Pinpoint the cell where the given text exists, returning its [X, Y] midpoint coordinate. 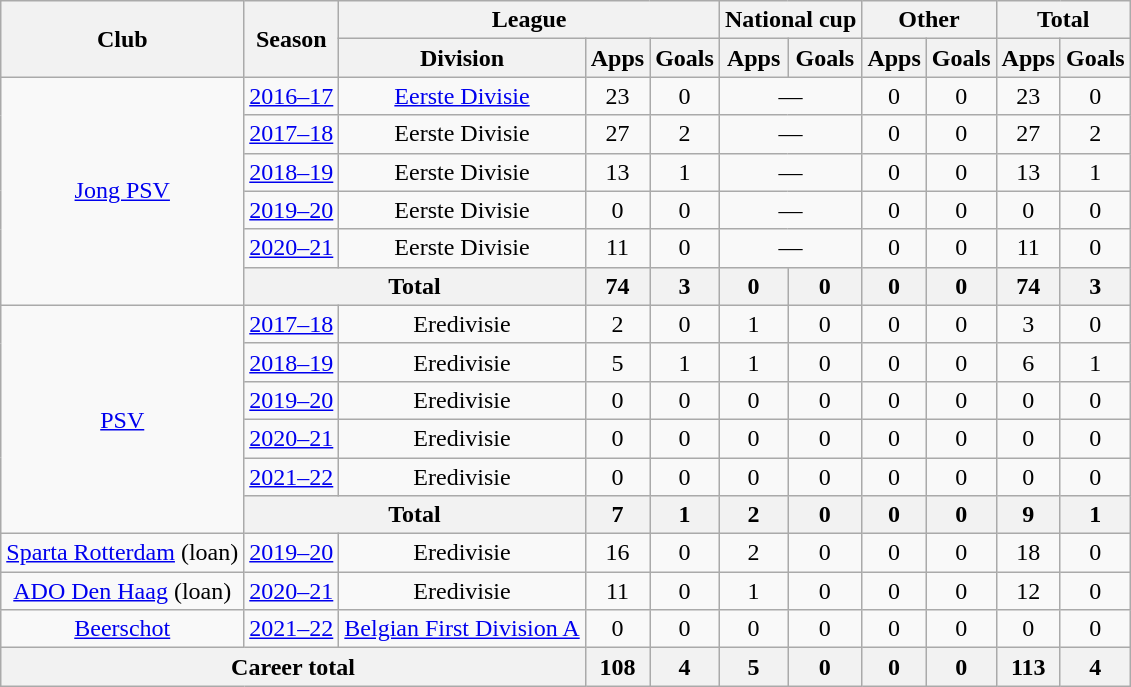
Career total [293, 667]
Division [462, 58]
108 [617, 667]
Beerschot [122, 629]
Jong PSV [122, 191]
16 [617, 553]
Club [122, 39]
Other [929, 20]
7 [617, 515]
National cup [790, 20]
113 [1028, 667]
12 [1028, 591]
Belgian First Division A [462, 629]
18 [1028, 553]
Season [292, 39]
9 [1028, 515]
Sparta Rotterdam (loan) [122, 553]
6 [1028, 362]
2016–17 [292, 96]
League [530, 20]
PSV [122, 419]
ADO Den Haag (loan) [122, 591]
